Return the (x, y) coordinate for the center point of the cell that contains the specified text.  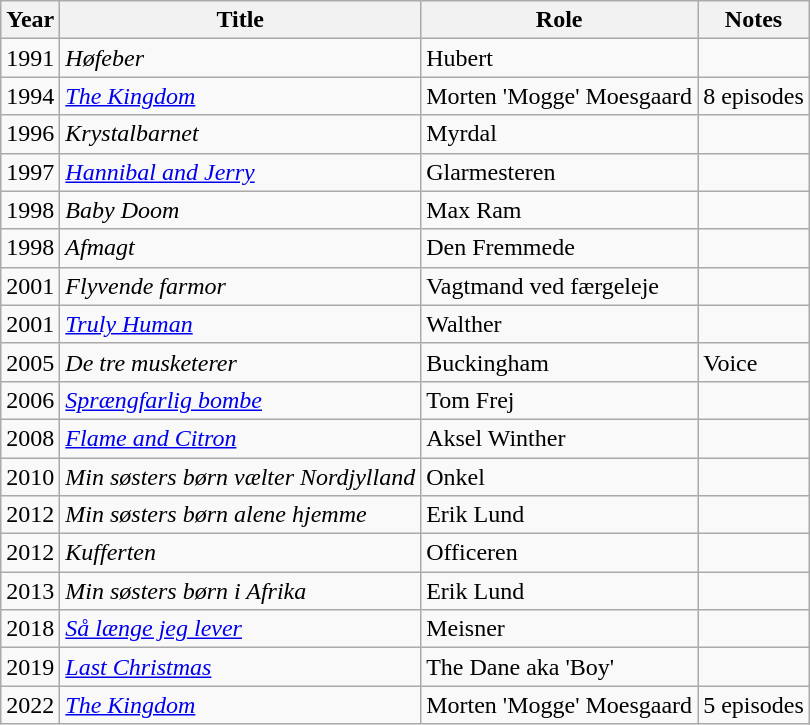
Afmagt (240, 248)
Krystalbarnet (240, 134)
Meisner (560, 629)
Tom Frej (560, 400)
The Dane aka 'Boy' (560, 667)
De tre musketerer (240, 362)
2019 (30, 667)
Hubert (560, 58)
Officeren (560, 553)
Max Ram (560, 210)
Høfeber (240, 58)
Myrdal (560, 134)
2022 (30, 705)
Hannibal and Jerry (240, 172)
1997 (30, 172)
Title (240, 20)
2018 (30, 629)
Glarmesteren (560, 172)
Buckingham (560, 362)
Min søsters børn alene hjemme (240, 515)
Vagtmand ved færgeleje (560, 286)
Min søsters børn vælter Nordjylland (240, 477)
2008 (30, 438)
Year (30, 20)
Så længe jeg lever (240, 629)
1991 (30, 58)
Flame and Citron (240, 438)
Onkel (560, 477)
Truly Human (240, 324)
Flyvende farmor (240, 286)
1996 (30, 134)
Last Christmas (240, 667)
2005 (30, 362)
Role (560, 20)
Baby Doom (240, 210)
Sprængfarlig bombe (240, 400)
1994 (30, 96)
Notes (754, 20)
Voice (754, 362)
Kufferten (240, 553)
2010 (30, 477)
Walther (560, 324)
5 episodes (754, 705)
Aksel Winther (560, 438)
Min søsters børn i Afrika (240, 591)
8 episodes (754, 96)
2006 (30, 400)
Den Fremmede (560, 248)
2013 (30, 591)
